Pinpoint the cell where the given text exists, returning its (x, y) midpoint coordinate. 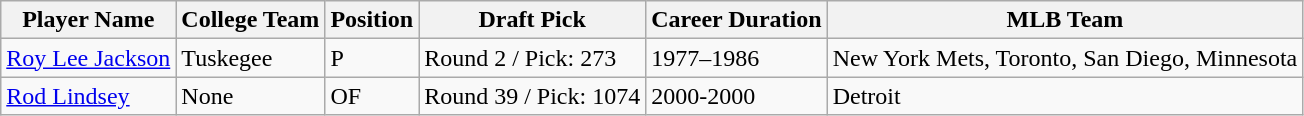
Draft Pick (532, 20)
P (372, 58)
Detroit (1065, 96)
OF (372, 96)
2000-2000 (736, 96)
New York Mets, Toronto, San Diego, Minnesota (1065, 58)
MLB Team (1065, 20)
Round 2 / Pick: 273 (532, 58)
Tuskegee (250, 58)
Player Name (88, 20)
1977–1986 (736, 58)
None (250, 96)
College Team (250, 20)
Career Duration (736, 20)
Round 39 / Pick: 1074 (532, 96)
Position (372, 20)
Roy Lee Jackson (88, 58)
Rod Lindsey (88, 96)
